Determine the (x, y) coordinate at the center of the cell enclosing the given text.  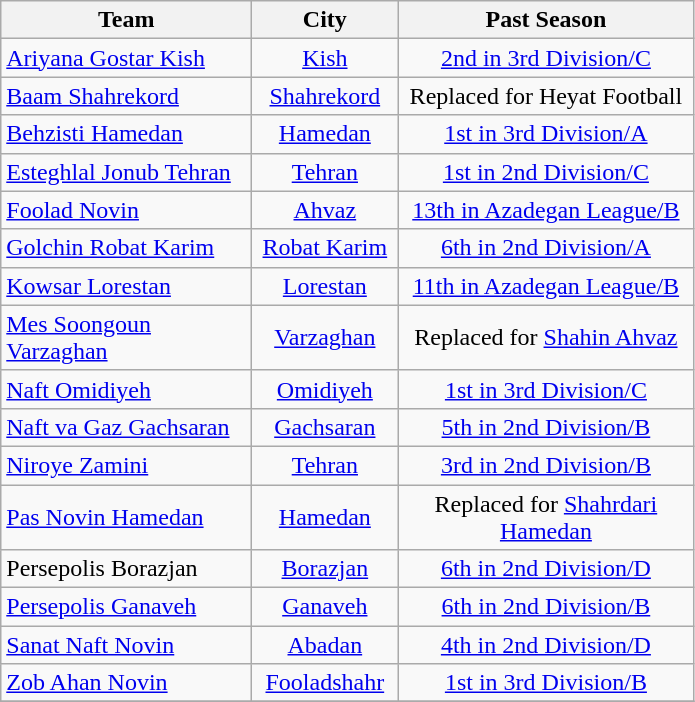
Esteghlal Jonub Tehran (126, 172)
Baam Shahrekord (126, 96)
11th in Azadegan League/B (546, 286)
Team (126, 20)
Shahrekord (325, 96)
Past Season (546, 20)
6th in 2nd Division/D (546, 569)
Behzisti Hamedan (126, 134)
2nd in 3rd Division/C (546, 58)
Abadan (325, 645)
Niroye Zamini (126, 465)
Pas Novin Hamedan (126, 516)
Varzaghan (325, 338)
Ganaveh (325, 607)
Replaced for Shahin Ahvaz (546, 338)
Persepolis Ganaveh (126, 607)
Naft Omidiyeh (126, 389)
Lorestan (325, 286)
Fooladshahr (325, 683)
1st in 3rd Division/C (546, 389)
City (325, 20)
Robat Karim (325, 248)
Ariyana Gostar Kish (126, 58)
6th in 2nd Division/B (546, 607)
Sanat Naft Novin (126, 645)
Kish (325, 58)
Omidiyeh (325, 389)
1st in 2nd Division/C (546, 172)
Zob Ahan Novin (126, 683)
6th in 2nd Division/A (546, 248)
1st in 3rd Division/B (546, 683)
5th in 2nd Division/B (546, 427)
Replaced for Shahrdari Hamedan (546, 516)
13th in Azadegan League/B (546, 210)
Kowsar Lorestan (126, 286)
Mes Soongoun Varzaghan (126, 338)
Borazjan (325, 569)
Naft va Gaz Gachsaran (126, 427)
Gachsaran (325, 427)
1st in 3rd Division/A (546, 134)
Persepolis Borazjan (126, 569)
Golchin Robat Karim (126, 248)
4th in 2nd Division/D (546, 645)
3rd in 2nd Division/B (546, 465)
Replaced for Heyat Football (546, 96)
Ahvaz (325, 210)
Foolad Novin (126, 210)
